Return the (X, Y) coordinate for the center point of the cell that contains the specified text.  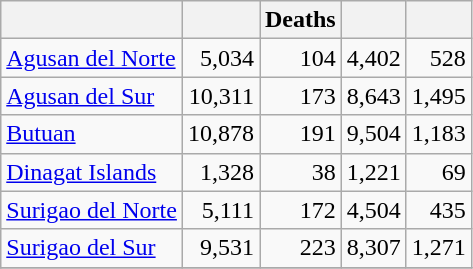
223 (301, 248)
172 (301, 210)
173 (301, 96)
Agusan del Sur (92, 96)
Surigao del Sur (92, 248)
528 (438, 58)
104 (301, 58)
Butuan (92, 134)
Dinagat Islands (92, 172)
10,311 (220, 96)
1,271 (438, 248)
8,307 (374, 248)
191 (301, 134)
9,504 (374, 134)
1,328 (220, 172)
5,111 (220, 210)
10,878 (220, 134)
Deaths (301, 20)
Surigao del Norte (92, 210)
69 (438, 172)
1,221 (374, 172)
8,643 (374, 96)
4,504 (374, 210)
1,183 (438, 134)
38 (301, 172)
1,495 (438, 96)
435 (438, 210)
Agusan del Norte (92, 58)
4,402 (374, 58)
5,034 (220, 58)
9,531 (220, 248)
